Return (X, Y) of the center of cell containing provided text 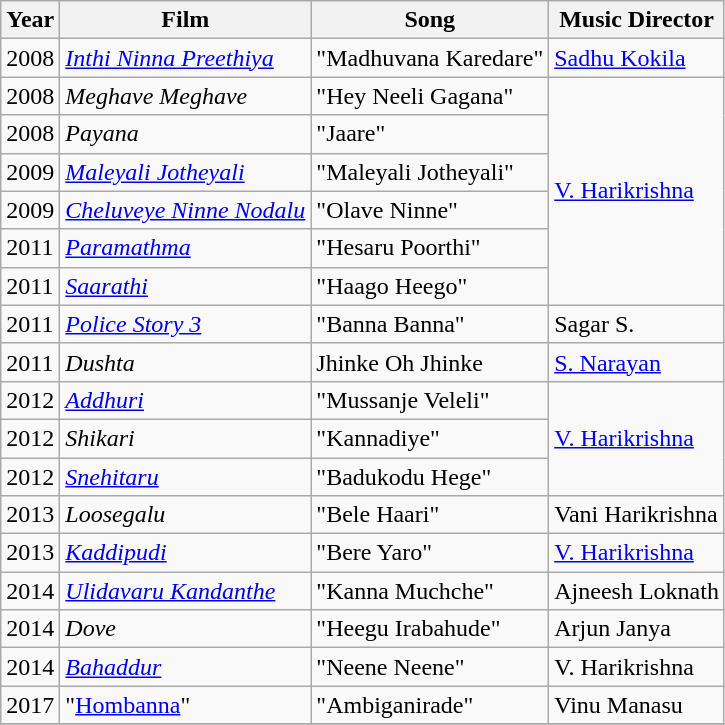
"Hombanna" (186, 705)
Music Director (637, 20)
"Madhuvana Karedare" (430, 58)
Shikari (186, 438)
Dushta (186, 362)
Dove (186, 629)
Sadhu Kokila (637, 58)
S. Narayan (637, 362)
Sagar S. (637, 324)
Snehitaru (186, 477)
Kaddipudi (186, 553)
"Hey Neeli Gagana" (430, 96)
"Ambiganirade" (430, 705)
"Neene Neene" (430, 667)
"Olave Ninne" (430, 210)
"Kannadiye" (430, 438)
"Haago Heego" (430, 286)
Bahaddur (186, 667)
Ajneesh Loknath (637, 591)
Film (186, 20)
Paramathma (186, 248)
"Maleyali Jotheyali" (430, 172)
"Kanna Muchche" (430, 591)
Meghave Meghave (186, 96)
Year (30, 20)
Payana (186, 134)
Cheluveye Ninne Nodalu (186, 210)
Saarathi (186, 286)
Vinu Manasu (637, 705)
2017 (30, 705)
Inthi Ninna Preethiya (186, 58)
"Bele Haari" (430, 515)
"Heegu Irabahude" (430, 629)
"Badukodu Hege" (430, 477)
Ulidavaru Kandanthe (186, 591)
"Jaare" (430, 134)
Song (430, 20)
"Banna Banna" (430, 324)
"Mussanje Veleli" (430, 400)
Police Story 3 (186, 324)
"Hesaru Poorthi" (430, 248)
Vani Harikrishna (637, 515)
Addhuri (186, 400)
Maleyali Jotheyali (186, 172)
"Bere Yaro" (430, 553)
Arjun Janya (637, 629)
Loosegalu (186, 515)
Jhinke Oh Jhinke (430, 362)
